Identify which cell holds the provided text, then report its [x, y] central coordinate. 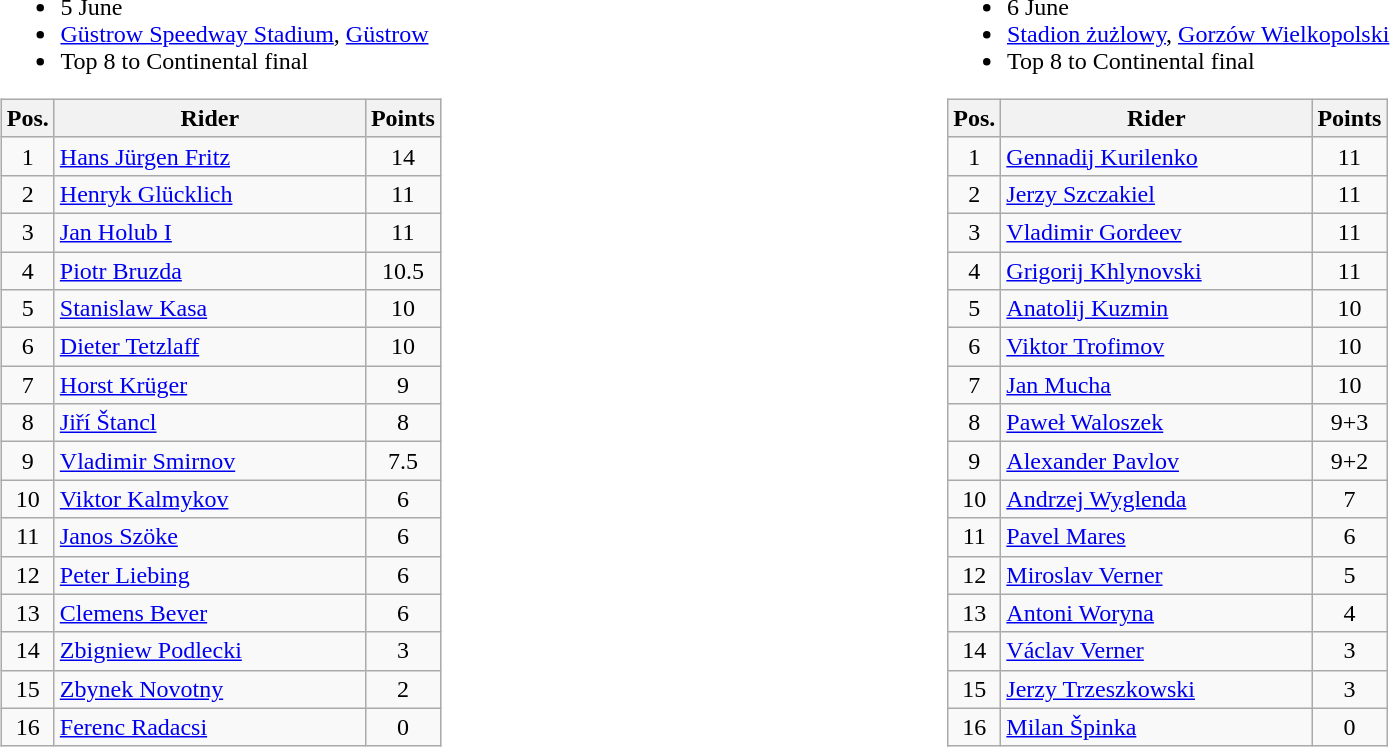
Grigorij Khlynovski [1156, 271]
Zbynek Novotny [210, 689]
Stanislaw Kasa [210, 309]
Piotr Bruzda [210, 271]
9+2 [1350, 461]
Vladimir Gordeev [1156, 232]
Miroslav Verner [1156, 575]
9+3 [1350, 423]
Viktor Trofimov [1156, 347]
10.5 [402, 271]
7.5 [402, 461]
Pavel Mares [1156, 537]
Jerzy Trzeszkowski [1156, 689]
Zbigniew Podlecki [210, 651]
Ferenc Radacsi [210, 727]
Alexander Pavlov [1156, 461]
Václav Verner [1156, 651]
Jiří Štancl [210, 423]
Peter Liebing [210, 575]
Hans Jürgen Fritz [210, 156]
Jan Holub I [210, 232]
Jerzy Szczakiel [1156, 194]
Viktor Kalmykov [210, 499]
Henryk Glücklich [210, 194]
Jan Mucha [1156, 385]
Antoni Woryna [1156, 613]
Anatolij Kuzmin [1156, 309]
Milan Špinka [1156, 727]
Dieter Tetzlaff [210, 347]
Paweł Waloszek [1156, 423]
Andrzej Wyglenda [1156, 499]
Vladimir Smirnov [210, 461]
Horst Krüger [210, 385]
Janos Szöke [210, 537]
Clemens Bever [210, 613]
Gennadij Kurilenko [1156, 156]
